Detect which cell encompasses the target text, then output its [X, Y] center coordinate. 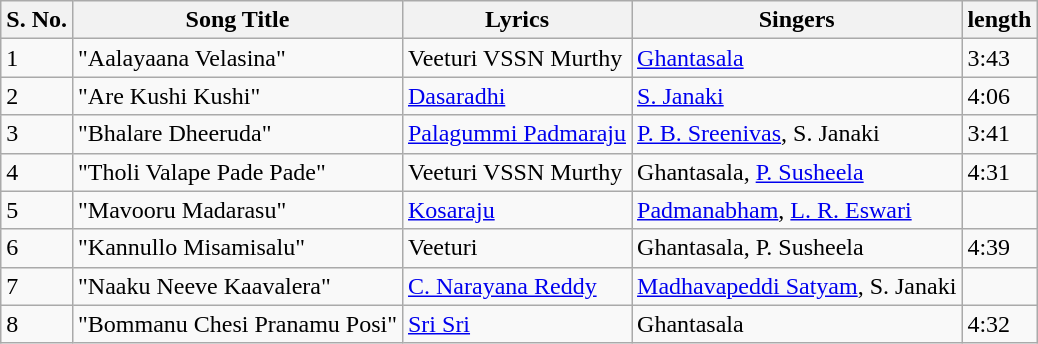
"Tholi Valape Pade Pade" [237, 172]
1 [37, 58]
4:39 [1000, 248]
"Mavooru Madarasu" [237, 210]
Dasaradhi [516, 96]
C. Narayana Reddy [516, 286]
S. Janaki [797, 96]
"Aalayaana Velasina" [237, 58]
P. B. Sreenivas, S. Janaki [797, 134]
length [1000, 20]
Song Title [237, 20]
4 [37, 172]
Palagummi Padmaraju [516, 134]
Padmanabham, L. R. Eswari [797, 210]
3:41 [1000, 134]
Kosaraju [516, 210]
"Are Kushi Kushi" [237, 96]
4:06 [1000, 96]
Madhavapeddi Satyam, S. Janaki [797, 286]
Lyrics [516, 20]
Veeturi [516, 248]
3 [37, 134]
2 [37, 96]
"Kannullo Misamisalu" [237, 248]
8 [37, 324]
"Naaku Neeve Kaavalera" [237, 286]
4:31 [1000, 172]
3:43 [1000, 58]
Sri Sri [516, 324]
Singers [797, 20]
4:32 [1000, 324]
S. No. [37, 20]
6 [37, 248]
"Bommanu Chesi Pranamu Posi" [237, 324]
"Bhalare Dheeruda" [237, 134]
7 [37, 286]
5 [37, 210]
